Return the (X, Y) coordinate for the center point of the cell that contains the specified text.  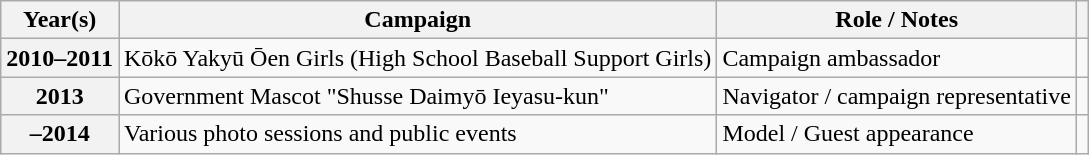
Model / Guest appearance (897, 134)
Navigator / campaign representative (897, 96)
2013 (60, 96)
Year(s) (60, 20)
Kōkō Yakyū Ōen Girls (High School Baseball Support Girls) (417, 58)
Campaign ambassador (897, 58)
Role / Notes (897, 20)
Various photo sessions and public events (417, 134)
Campaign (417, 20)
–2014 (60, 134)
Government Mascot "Shusse Daimyō Ieyasu-kun" (417, 96)
2010–2011 (60, 58)
